Return [X, Y] of the center of cell containing provided text 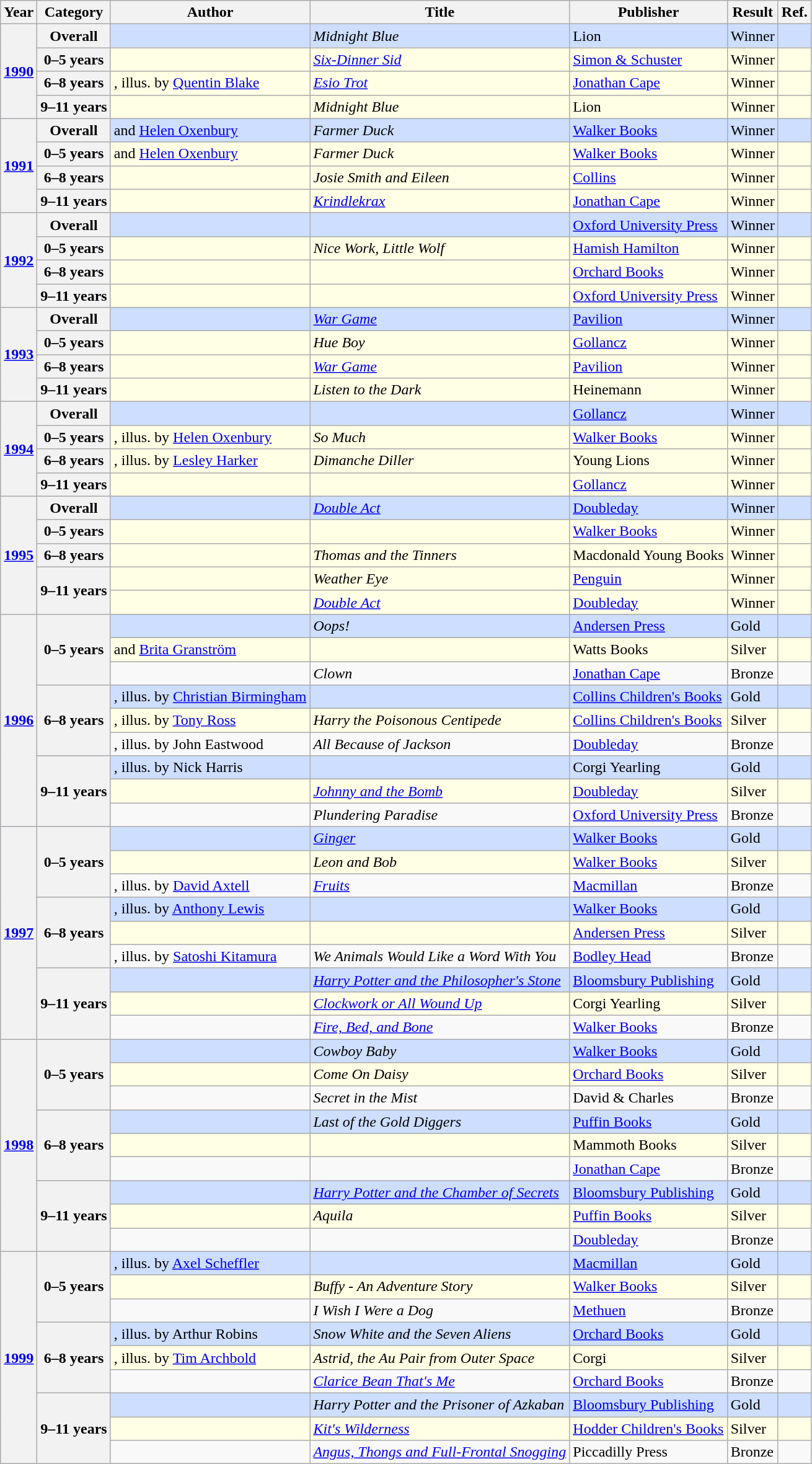
Six-Dinner Sid [440, 60]
Methuen [648, 1310]
So Much [440, 437]
Oops! [440, 626]
Listen to the Dark [440, 390]
Hamish Hamilton [648, 248]
Category [74, 12]
Leon and Bob [440, 862]
1991 [19, 166]
, illus. by Anthony Lewis [210, 909]
Clarice Bean That's Me [440, 1381]
, illus. by Quentin Blake [210, 83]
Penguin [648, 579]
1990 [19, 71]
1994 [19, 449]
1997 [19, 933]
and Brita Granström [210, 649]
1998 [19, 1146]
Ginger [440, 838]
Piccadilly Press [648, 1452]
, illus. by Axel Scheffler [210, 1263]
Cowboy Baby [440, 1051]
Watts Books [648, 649]
Heinemann [648, 390]
, illus. by Lesley Harker [210, 461]
Simon & Schuster [648, 60]
, illus. by Nick Harris [210, 768]
Dimanche Diller [440, 461]
Johnny and the Bomb [440, 791]
We Animals Would Like a Word With You [440, 956]
Astrid, the Au Pair from Outer Space [440, 1357]
, illus. by Tony Ross [210, 721]
Macdonald Young Books [648, 555]
Ref. [795, 12]
Year [19, 12]
Author [210, 12]
Harry Potter and the Prisoner of Azkaban [440, 1404]
Corgi [648, 1357]
Harry the Poisonous Centipede [440, 721]
Secret in the Mist [440, 1098]
Harry Potter and the Chamber of Secrets [440, 1192]
, illus. by Satoshi Kitamura [210, 956]
, illus. by Tim Archbold [210, 1357]
Collins [648, 177]
Weather Eye [440, 579]
Result [752, 12]
Last of the Gold Diggers [440, 1122]
, illus. by John Eastwood [210, 744]
Fruits [440, 885]
Fire, Bed, and Bone [440, 1027]
1996 [19, 721]
Bodley Head [648, 956]
Thomas and the Tinners [440, 555]
Title [440, 12]
, illus. by David Axtell [210, 885]
1995 [19, 555]
Harry Potter and the Philosopher's Stone [440, 980]
I Wish I Were a Dog [440, 1310]
Hodder Children's Books [648, 1428]
Josie Smith and Eileen [440, 177]
, illus. by Christian Birmingham [210, 697]
1992 [19, 260]
Krindlekrax [440, 201]
Plundering Paradise [440, 815]
Kit's Wilderness [440, 1428]
Clockwork or All Wound Up [440, 1003]
Nice Work, Little Wolf [440, 248]
Hue Boy [440, 343]
Clown [440, 673]
1999 [19, 1358]
All Because of Jackson [440, 744]
Angus, Thongs and Full-Frontal Snogging [440, 1452]
, illus. by Helen Oxenbury [210, 437]
Buffy - An Adventure Story [440, 1287]
Snow White and the Seven Aliens [440, 1334]
Aquila [440, 1216]
Mammoth Books [648, 1145]
, illus. by Arthur Robins [210, 1334]
Young Lions [648, 461]
Come On Daisy [440, 1075]
David & Charles [648, 1098]
1993 [19, 355]
Publisher [648, 12]
Esio Trot [440, 83]
